Find where the given text appears and provide that cell's center as [x, y] coordinate. 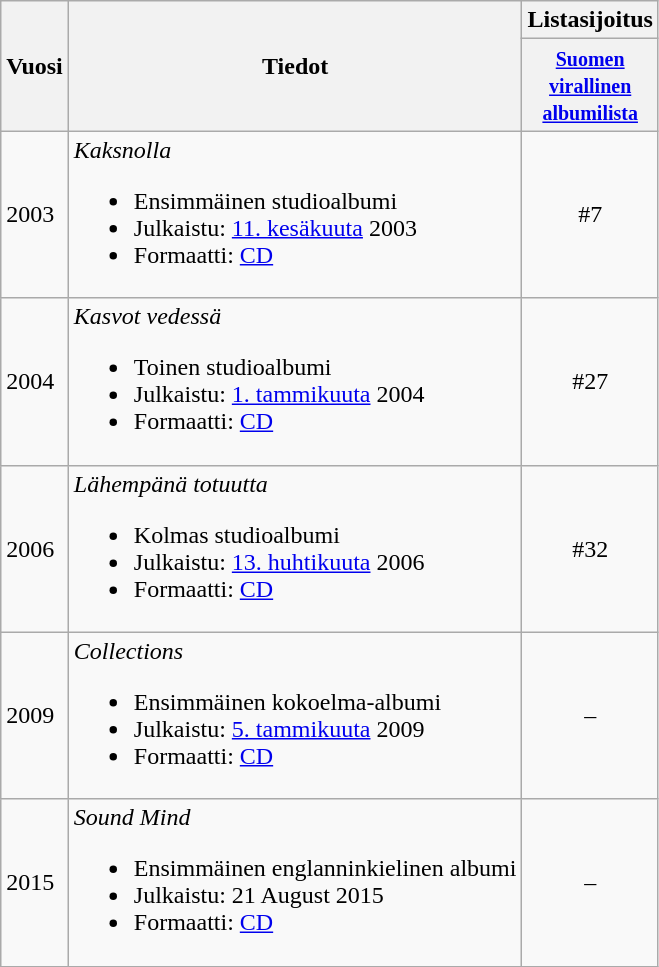
CollectionsEnsimmäinen kokoelma-albumiJulkaistu: 5. tammikuuta 2009Formaatti: CD [295, 716]
Tiedot [295, 66]
Lähempänä totuuttaKolmas studioalbumiJulkaistu: 13. huhtikuuta 2006Formaatti: CD [295, 548]
Listasijoitus [590, 20]
Suomen virallinen albumilista [590, 85]
#7 [590, 214]
2009 [35, 716]
2003 [35, 214]
#32 [590, 548]
KaksnollaEnsimmäinen studioalbumiJulkaistu: 11. kesäkuuta 2003Formaatti: CD [295, 214]
Vuosi [35, 66]
#27 [590, 382]
2004 [35, 382]
Kasvot vedessäToinen studioalbumiJulkaistu: 1. tammikuuta 2004Formaatti: CD [295, 382]
2015 [35, 882]
2006 [35, 548]
Sound MindEnsimmäinen englanninkielinen albumiJulkaistu: 21 August 2015Formaatti: CD [295, 882]
